Find where the given text appears and provide that cell's center as [x, y] coordinate. 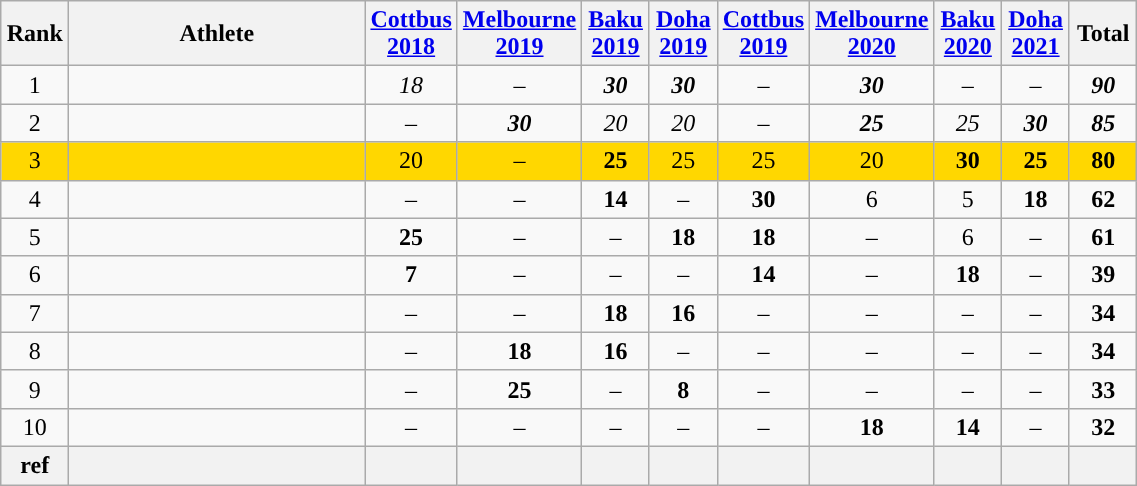
1 [35, 85]
Total [1102, 34]
80 [1102, 161]
Cottbus 2019 [763, 34]
62 [1102, 199]
9 [35, 389]
3 [35, 161]
61 [1102, 237]
Baku 2020 [968, 34]
Baku 2019 [616, 34]
32 [1102, 427]
ref [35, 465]
Melbourne 2019 [519, 34]
85 [1102, 123]
Doha 2019 [683, 34]
4 [35, 199]
33 [1102, 389]
90 [1102, 85]
Cottbus 2018 [411, 34]
Melbourne 2020 [872, 34]
2 [35, 123]
Rank [35, 34]
Doha 2021 [1036, 34]
Athlete [217, 34]
39 [1102, 275]
10 [35, 427]
